Locate the cell with the specified text and output its [X, Y] center coordinate. 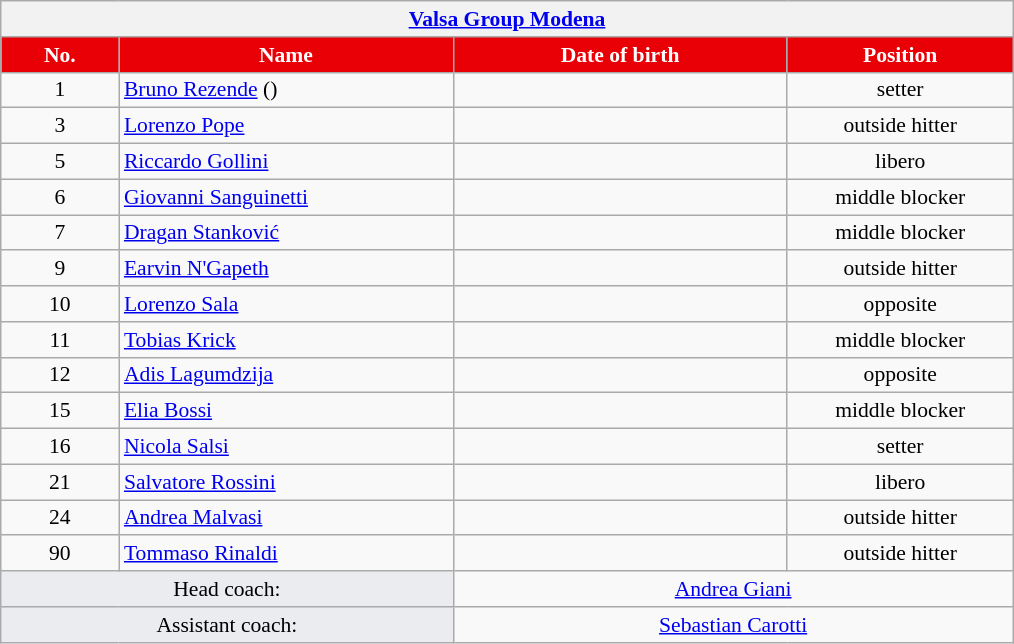
10 [60, 304]
Dragan Stanković [286, 233]
Position [900, 55]
9 [60, 269]
Valsa Group Modena [507, 19]
Tommaso Rinaldi [286, 554]
Tobias Krick [286, 340]
Sebastian Carotti [733, 625]
Riccardo Gollini [286, 162]
1 [60, 90]
90 [60, 554]
Name [286, 55]
3 [60, 126]
15 [60, 411]
Adis Lagumdzija [286, 375]
7 [60, 233]
Head coach: [227, 589]
Bruno Rezende () [286, 90]
Earvin N'Gapeth [286, 269]
12 [60, 375]
Elia Bossi [286, 411]
Giovanni Sanguinetti [286, 197]
No. [60, 55]
Lorenzo Pope [286, 126]
Andrea Malvasi [286, 518]
Lorenzo Sala [286, 304]
6 [60, 197]
Assistant coach: [227, 625]
Andrea Giani [733, 589]
24 [60, 518]
21 [60, 482]
Nicola Salsi [286, 447]
Date of birth [620, 55]
Salvatore Rossini [286, 482]
11 [60, 340]
16 [60, 447]
5 [60, 162]
